Detect which cell encompasses the target text, then output its [X, Y] center coordinate. 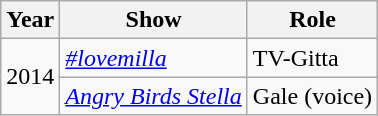
Year [30, 20]
2014 [30, 77]
Angry Birds Stella [154, 96]
TV-Gitta [312, 58]
Role [312, 20]
#lovemilla [154, 58]
Show [154, 20]
Gale (voice) [312, 96]
